Capture the cell that displays the provided text and extract its (x, y) central coordinate. 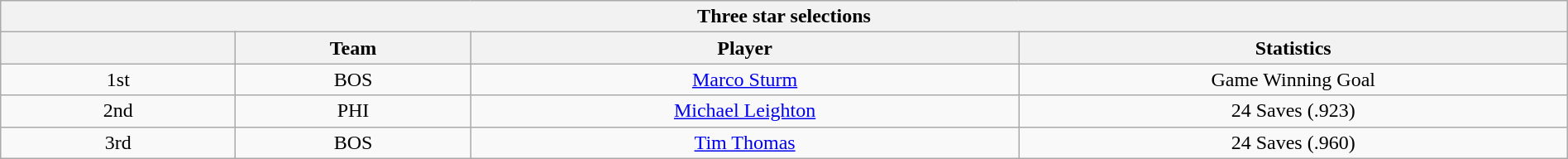
2nd (118, 111)
24 Saves (.960) (1293, 142)
24 Saves (.923) (1293, 111)
Team (353, 48)
Statistics (1293, 48)
Three star selections (784, 17)
PHI (353, 111)
Tim Thomas (744, 142)
1st (118, 79)
Marco Sturm (744, 79)
Game Winning Goal (1293, 79)
Michael Leighton (744, 111)
3rd (118, 142)
Player (744, 48)
